Provide the (X, Y) coordinate of the cell's center where the given text is located.  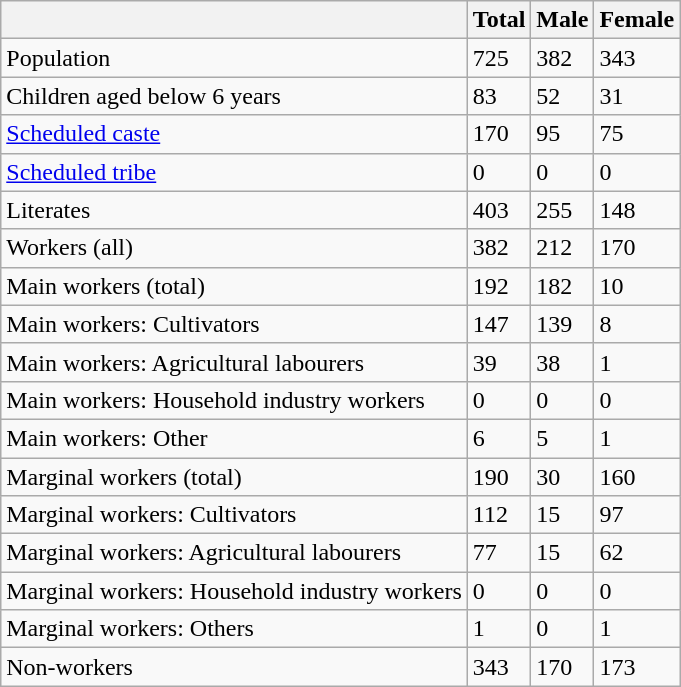
52 (562, 96)
Non-workers (234, 667)
139 (562, 324)
Main workers: Cultivators (234, 324)
75 (637, 134)
Male (562, 20)
Main workers: Agricultural labourers (234, 362)
83 (499, 96)
8 (637, 324)
30 (562, 477)
39 (499, 362)
Marginal workers: Cultivators (234, 515)
112 (499, 515)
212 (562, 248)
77 (499, 553)
62 (637, 553)
Female (637, 20)
173 (637, 667)
Marginal workers: Household industry workers (234, 591)
6 (499, 438)
5 (562, 438)
Marginal workers: Others (234, 629)
192 (499, 286)
Scheduled caste (234, 134)
38 (562, 362)
255 (562, 210)
10 (637, 286)
Children aged below 6 years (234, 96)
403 (499, 210)
Total (499, 20)
Main workers: Household industry workers (234, 400)
Literates (234, 210)
182 (562, 286)
Marginal workers: Agricultural labourers (234, 553)
Scheduled tribe (234, 172)
725 (499, 58)
Workers (all) (234, 248)
160 (637, 477)
97 (637, 515)
148 (637, 210)
190 (499, 477)
147 (499, 324)
Main workers: Other (234, 438)
Main workers (total) (234, 286)
Marginal workers (total) (234, 477)
31 (637, 96)
Population (234, 58)
95 (562, 134)
